Detect which cell encompasses the target text, then output its [X, Y] center coordinate. 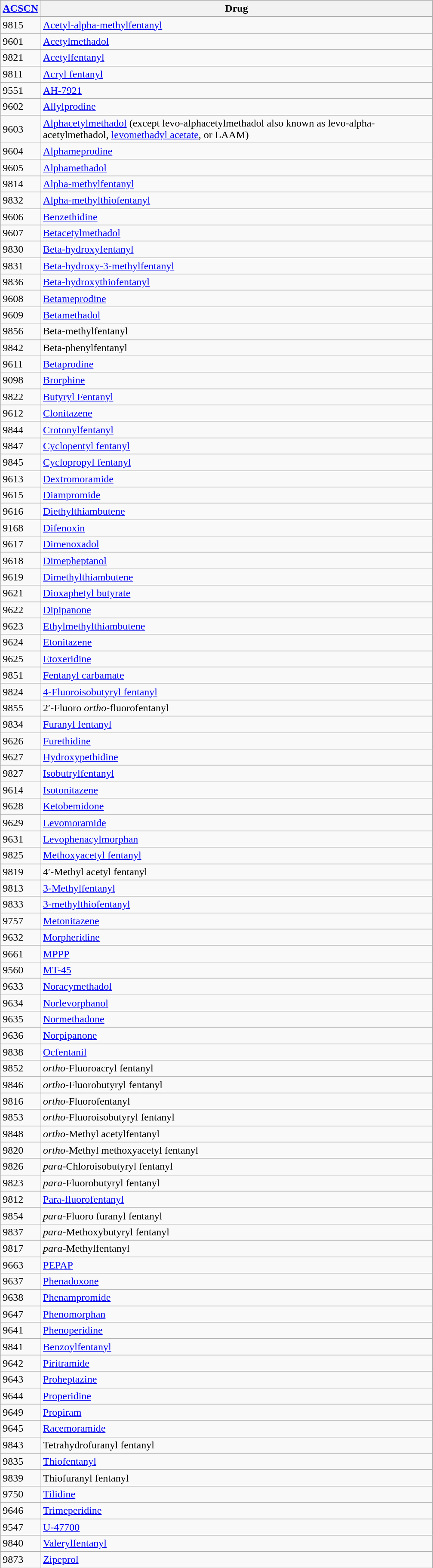
Morpheridine [236, 937]
9641 [21, 1330]
9841 [21, 1347]
Etoxeridine [236, 659]
9642 [21, 1363]
9856 [21, 331]
Propiram [236, 1412]
9854 [21, 1216]
Betaprodine [236, 364]
9619 [21, 577]
9823 [21, 1183]
9611 [21, 364]
9853 [21, 1117]
Beta-hydroxy-3-methylfentanyl [236, 266]
Drug [236, 9]
9825 [21, 855]
3-methylthiofentanyl [236, 904]
9633 [21, 986]
Thiofentanyl [236, 1461]
9819 [21, 872]
Diethylthiambutene [236, 512]
9817 [21, 1248]
9661 [21, 954]
Allylprodine [236, 107]
U-47700 [236, 1527]
Dimepheptanol [236, 561]
9836 [21, 282]
9855 [21, 708]
9844 [21, 429]
9621 [21, 593]
Cyclopentyl fentanyl [236, 446]
Cyclopropyl fentanyl [236, 462]
para-Fluoro furanyl fentanyl [236, 1216]
Dimenoxadol [236, 544]
Alphameprodine [236, 151]
9815 [21, 25]
9812 [21, 1199]
9615 [21, 495]
ortho-Methyl acetylfentanyl [236, 1134]
Alpha-methylfentanyl [236, 184]
9547 [21, 1527]
Ketobemidone [236, 806]
Dipipanone [236, 610]
9616 [21, 512]
Noracymethadol [236, 986]
9833 [21, 904]
9623 [21, 626]
9831 [21, 266]
Isobutrylfentanyl [236, 774]
9848 [21, 1134]
9647 [21, 1314]
9627 [21, 757]
9837 [21, 1232]
9852 [21, 1068]
9625 [21, 659]
Beta-phenylfentanyl [236, 348]
MT-45 [236, 970]
9826 [21, 1167]
Proheptazine [236, 1380]
9846 [21, 1085]
9824 [21, 691]
9605 [21, 167]
Crotonylfentanyl [236, 429]
9636 [21, 1036]
para-Methoxybutyryl fentanyl [236, 1232]
ortho-Fluorobutyryl fentanyl [236, 1085]
ortho-Fluorofentanyl [236, 1101]
Fentanyl carbamate [236, 675]
4-Fluoroisobutyryl fentanyl [236, 691]
9613 [21, 479]
Isotonitazene [236, 790]
Dextromoramide [236, 479]
9814 [21, 184]
Furanyl fentanyl [236, 724]
9635 [21, 1019]
Clonitazene [236, 413]
AH-7921 [236, 90]
9602 [21, 107]
Acetylfentanyl [236, 58]
Phenadoxone [236, 1281]
Hydroxypethidine [236, 757]
9839 [21, 1478]
9614 [21, 790]
9757 [21, 921]
ortho-Fluoroisobutyryl fentanyl [236, 1117]
9560 [21, 970]
Betacetylmethadol [236, 233]
Furethidine [236, 741]
9624 [21, 642]
9822 [21, 397]
Acetyl-alpha-methylfentanyl [236, 25]
Beta-methylfentanyl [236, 331]
Thiofuranyl fentanyl [236, 1478]
2′-Fluoro ortho-fluorofentanyl [236, 708]
9830 [21, 250]
ortho-Fluoroacryl fentanyl [236, 1068]
9838 [21, 1052]
9609 [21, 315]
Brorphine [236, 380]
Phenampromide [236, 1298]
9813 [21, 888]
9834 [21, 724]
Benzoylfentanyl [236, 1347]
9604 [21, 151]
Norlevorphanol [236, 1003]
Benzethidine [236, 216]
Trimeperidine [236, 1510]
ortho-Methyl methoxyacetyl fentanyl [236, 1150]
9644 [21, 1396]
9820 [21, 1150]
Acetylmethadol [236, 41]
Betamethadol [236, 315]
Alpha-methylthiofentanyl [236, 200]
Betameprodine [236, 299]
Phenomorphan [236, 1314]
9612 [21, 413]
ACSCN [21, 9]
9603 [21, 129]
Beta-hydroxyfentanyl [236, 250]
9617 [21, 544]
PEPAP [236, 1265]
Levophenacylmorphan [236, 839]
9851 [21, 675]
para-Methylfentanyl [236, 1248]
Norpipanone [236, 1036]
9601 [21, 41]
Racemoramide [236, 1429]
9629 [21, 823]
9847 [21, 446]
Etonitazene [236, 642]
Alphamethadol [236, 167]
9608 [21, 299]
Zipeprol [236, 1560]
Dioxaphetyl butyrate [236, 593]
Para-fluorofentanyl [236, 1199]
9821 [21, 58]
9832 [21, 200]
9663 [21, 1265]
Butyryl Fentanyl [236, 397]
9626 [21, 741]
9628 [21, 806]
Diampromide [236, 495]
Phenoperidine [236, 1330]
para-Fluorobutyryl fentanyl [236, 1183]
9873 [21, 1560]
9168 [21, 528]
9606 [21, 216]
Tetrahydrofuranyl fentanyl [236, 1445]
Valerylfentanyl [236, 1543]
Tilidine [236, 1494]
9098 [21, 380]
9649 [21, 1412]
9840 [21, 1543]
9835 [21, 1461]
9645 [21, 1429]
9637 [21, 1281]
9842 [21, 348]
Normethadone [236, 1019]
Methoxyacetyl fentanyl [236, 855]
9816 [21, 1101]
Ethylmethylthiambutene [236, 626]
9827 [21, 774]
9622 [21, 610]
9843 [21, 1445]
Piritramide [236, 1363]
9634 [21, 1003]
Beta-hydroxythiofentanyl [236, 282]
9631 [21, 839]
9811 [21, 74]
9750 [21, 1494]
9646 [21, 1510]
9643 [21, 1380]
Acryl fentanyl [236, 74]
para-Chloroisobutyryl fentanyl [236, 1167]
Levomoramide [236, 823]
9845 [21, 462]
Ocfentanil [236, 1052]
Alphacetylmethadol (except levo-alphacetylmethadol also known as levo-alpha-acetylmethadol, levomethadyl acetate, or LAAM) [236, 129]
Dimethylthiambutene [236, 577]
9618 [21, 561]
Difenoxin [236, 528]
Properidine [236, 1396]
MPPP [236, 954]
9632 [21, 937]
9638 [21, 1298]
4′-Methyl acetyl fentanyl [236, 872]
Metonitazene [236, 921]
9551 [21, 90]
9607 [21, 233]
3-Methylfentanyl [236, 888]
